Return the [X, Y] coordinate for the center point of the cell that contains the specified text.  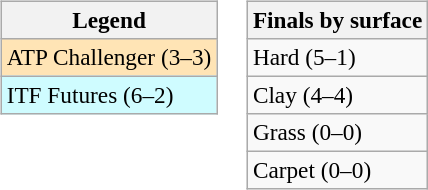
Grass (0–0) [337, 133]
Legend [108, 20]
Carpet (0–0) [337, 171]
ATP Challenger (3–3) [108, 57]
Hard (5–1) [337, 57]
ITF Futures (6–2) [108, 95]
Finals by surface [337, 20]
Clay (4–4) [337, 95]
